Pinpoint the cell where the given text exists, returning its [X, Y] midpoint coordinate. 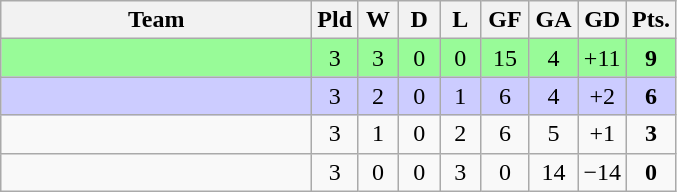
+2 [602, 96]
Pld [335, 20]
+1 [602, 134]
W [378, 20]
9 [650, 58]
15 [506, 58]
14 [554, 172]
5 [554, 134]
GF [506, 20]
Pts. [650, 20]
GA [554, 20]
+11 [602, 58]
GD [602, 20]
D [420, 20]
Team [156, 20]
L [460, 20]
−14 [602, 172]
